Find where the given text appears and provide that cell's center as [x, y] coordinate. 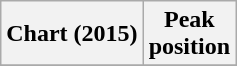
Peakposition [189, 34]
Chart (2015) [72, 34]
